Determine the [X, Y] coordinate at the center of the cell enclosing the given text.  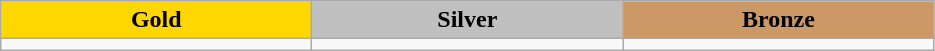
Gold [156, 20]
Bronze [778, 20]
Silver [468, 20]
